Find where the given text appears and provide that cell's center as (x, y) coordinate. 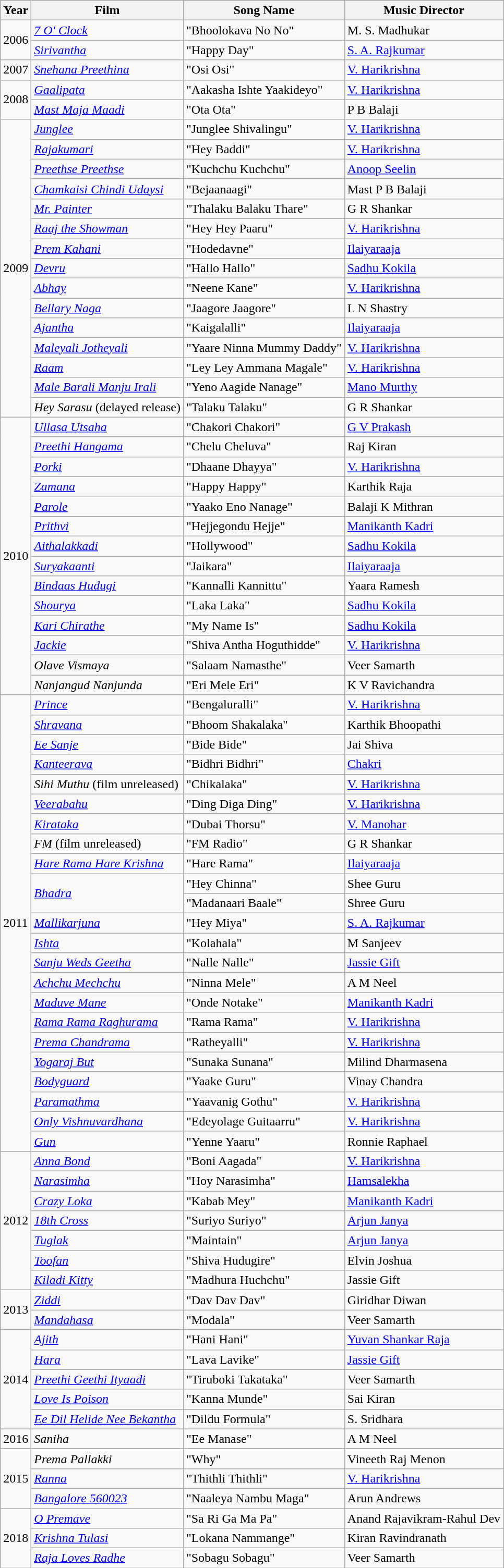
Shourya (107, 606)
"Kabab Mey" (264, 1200)
"Kanna Munde" (264, 1399)
Ajith (107, 1340)
Shee Guru (424, 884)
Ranna (107, 1478)
S. Sridhara (424, 1419)
"Ding Diga Ding" (264, 804)
"Bhoolokava No No" (264, 30)
Mallikarjuna (107, 923)
"Kolahala" (264, 943)
2006 (16, 40)
K V Ravichandra (424, 685)
Hey Sarasu (delayed release) (107, 407)
Mr. Painter (107, 209)
"Hodedavne" (264, 249)
"Chakori Chakori" (264, 427)
"Yenne Yaaru" (264, 1141)
Arun Andrews (424, 1498)
"Jaikara" (264, 566)
2012 (16, 1220)
"Bejaanaagi" (264, 189)
Maleyali Jotheyali (107, 348)
"Yaavanig Gothu" (264, 1101)
"Boni Aagada" (264, 1161)
2013 (16, 1310)
Zamana (107, 486)
Kari Chirathe (107, 626)
"Bengaluralli" (264, 705)
Abhay (107, 288)
L N Shastry (424, 308)
Kanteerava (107, 764)
Vinay Chandra (424, 1082)
Mano Murthy (424, 387)
Prema Chandrama (107, 1042)
O Premave (107, 1518)
Raja Loves Radhe (107, 1558)
"Sa Ri Ga Ma Pa" (264, 1518)
Ullasa Utsaha (107, 427)
Maduve Mane (107, 1002)
Hara (107, 1359)
Milind Dharmasena (424, 1062)
Karthik Raja (424, 486)
Sihi Muthu (film unreleased) (107, 784)
Karthik Bhoopathi (424, 725)
Krishna Tulasi (107, 1538)
7 O' Clock (107, 30)
2018 (16, 1538)
"Happy Happy" (264, 486)
Yogaraj But (107, 1062)
Music Director (424, 10)
P B Balaji (424, 109)
Narasimha (107, 1181)
"Shiva Hudugire" (264, 1260)
Olave Vismaya (107, 665)
"Yeno Aagide Nanage" (264, 387)
"Hollywood" (264, 546)
Nanjangud Nanjunda (107, 685)
Preethse Preethse (107, 169)
Giridhar Diwan (424, 1300)
Mast P B Balaji (424, 189)
Toofan (107, 1260)
"Ota Ota" (264, 109)
Only Vishnuvardhana (107, 1121)
"Hallo Hallo" (264, 268)
Aithalakkadi (107, 546)
"Ee Manase" (264, 1439)
"Why" (264, 1459)
Mandahasa (107, 1320)
"Modala" (264, 1320)
2014 (16, 1379)
"Shiva Antha Hoguthidde" (264, 645)
Veerabahu (107, 804)
Devru (107, 268)
Film (107, 10)
"Hani Hani" (264, 1340)
Balaji K Mithran (424, 506)
"Hey Miya" (264, 923)
Vineeth Raj Menon (424, 1459)
"Naaleya Nambu Maga" (264, 1498)
"Jaagore Jaagore" (264, 308)
Bellary Naga (107, 308)
Junglee (107, 129)
M Sanjeev (424, 943)
"Aakasha Ishte Yaakideyo" (264, 90)
"Bide Bide" (264, 744)
Bangalore 560023 (107, 1498)
"Junglee Shivalingu" (264, 129)
"Madhura Huchchu" (264, 1280)
"Suriyo Suriyo" (264, 1221)
Ajantha (107, 328)
"Hoy Narasimha" (264, 1181)
Yuvan Shankar Raja (424, 1340)
Chamkaisi Chindi Udaysi (107, 189)
Ee Sanje (107, 744)
Raam (107, 367)
Suryakaanti (107, 566)
Shravana (107, 725)
Love Is Poison (107, 1399)
"Edeyolage Guitaarru" (264, 1121)
Achchu Mechchu (107, 983)
Gaalipata (107, 90)
Ishta (107, 943)
"Sunaka Sunana" (264, 1062)
"Yaare Ninna Mummy Daddy" (264, 348)
"Hejjegondu Hejje" (264, 526)
2009 (16, 268)
"Talaku Talaku" (264, 407)
"Dhaane Dhayya" (264, 467)
FM (film unreleased) (107, 843)
Prema Pallakki (107, 1459)
"Bhoom Shakalaka" (264, 725)
Bodyguard (107, 1082)
"Tiruboki Takataka" (264, 1379)
"Yaako Eno Nanage" (264, 506)
Chakri (424, 764)
"Thalaku Balaku Thare" (264, 209)
"Nalle Nalle" (264, 963)
Gun (107, 1141)
"Thithli Thithli" (264, 1478)
Anoop Seelin (424, 169)
Crazy Loka (107, 1200)
"Eri Mele Eri" (264, 685)
"Rama Rama" (264, 1022)
Raaj the Showman (107, 228)
Sirivantha (107, 50)
2010 (16, 556)
Porki (107, 467)
Prince (107, 705)
Elvin Joshua (424, 1260)
M. S. Madhukar (424, 30)
2008 (16, 100)
"Onde Notake" (264, 1002)
Year (16, 10)
Kirataka (107, 824)
Prem Kahani (107, 249)
Anand Rajavikram-Rahul Dev (424, 1518)
Hamsalekha (424, 1181)
Hare Rama Hare Krishna (107, 863)
Yaara Ramesh (424, 586)
"Hare Rama" (264, 863)
Saniha (107, 1439)
"FM Radio" (264, 843)
"Dav Dav Dav" (264, 1300)
"Lokana Nammange" (264, 1538)
"Kuchchu Kuchchu" (264, 169)
"Ratheyalli" (264, 1042)
2016 (16, 1439)
Jackie (107, 645)
Anna Bond (107, 1161)
Rajakumari (107, 149)
"Dildu Formula" (264, 1419)
Paramathma (107, 1101)
"Salaam Namasthe" (264, 665)
2015 (16, 1478)
"Sobagu Sobagu" (264, 1558)
Song Name (264, 10)
"Lava Lavike" (264, 1359)
"Dubai Thorsu" (264, 824)
Tuglak (107, 1241)
"Ninna Mele" (264, 983)
"Chelu Cheluva" (264, 447)
Sai Kiran (424, 1399)
"Yaake Guru" (264, 1082)
Bindaas Hudugi (107, 586)
2011 (16, 923)
Preethi Geethi Ityaadi (107, 1379)
Parole (107, 506)
"Maintain" (264, 1241)
Mast Maja Maadi (107, 109)
Ee Dil Helide Nee Bekantha (107, 1419)
Prithvi (107, 526)
G V Prakash (424, 427)
2007 (16, 70)
Jai Shiva (424, 744)
Snehana Preethina (107, 70)
Shree Guru (424, 903)
"Hey Chinna" (264, 884)
Rama Rama Raghurama (107, 1022)
"Kaigalalli" (264, 328)
"Chikalaka" (264, 784)
Raj Kiran (424, 447)
"Happy Day" (264, 50)
"My Name Is" (264, 626)
Kiran Ravindranath (424, 1538)
"Bidhri Bidhri" (264, 764)
"Osi Osi" (264, 70)
"Hey Baddi" (264, 149)
Sanju Weds Geetha (107, 963)
Ziddi (107, 1300)
"Hey Hey Paaru" (264, 228)
"Ley Ley Ammana Magale" (264, 367)
"Neene Kane" (264, 288)
Bhadra (107, 893)
Kiladi Kitty (107, 1280)
Preethi Hangama (107, 447)
V. Manohar (424, 824)
"Kannalli Kannittu" (264, 586)
"Madanaari Baale" (264, 903)
Male Barali Manju Irali (107, 387)
Ronnie Raphael (424, 1141)
"Laka Laka" (264, 606)
18th Cross (107, 1221)
